Return the (X, Y) coordinate for the center point of the cell that contains the specified text.  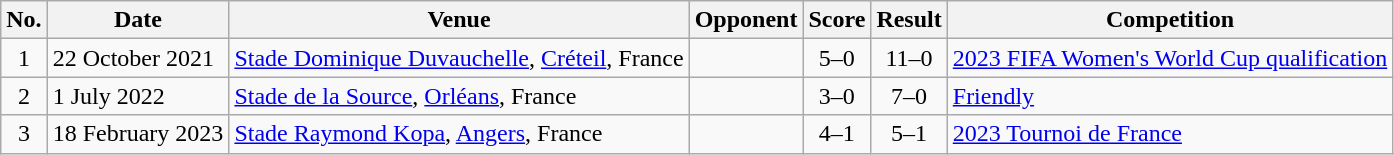
Stade Dominique Duvauchelle, Créteil, France (459, 58)
11–0 (909, 58)
Score (837, 20)
Opponent (746, 20)
1 July 2022 (138, 96)
No. (24, 20)
5–1 (909, 134)
Stade de la Source, Orléans, France (459, 96)
4–1 (837, 134)
2023 Tournoi de France (1170, 134)
Stade Raymond Kopa, Angers, France (459, 134)
18 February 2023 (138, 134)
1 (24, 58)
22 October 2021 (138, 58)
Result (909, 20)
Date (138, 20)
Venue (459, 20)
5–0 (837, 58)
Competition (1170, 20)
3–0 (837, 96)
Friendly (1170, 96)
2023 FIFA Women's World Cup qualification (1170, 58)
7–0 (909, 96)
3 (24, 134)
2 (24, 96)
